For the text-containing cell, return its midpoint in (X, Y) coordinate format. 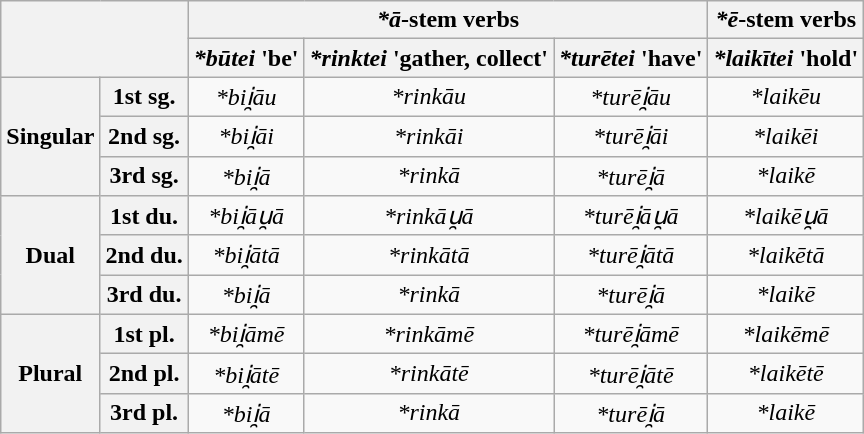
2nd pl. (144, 374)
*rinkāu (428, 97)
*ā-stem verbs (448, 20)
*laikētē (786, 374)
*laikēi (786, 136)
*turēi̯āu (631, 97)
1st pl. (144, 334)
Plural (50, 374)
*rinktei 'gather, collect' (428, 58)
*rinkātā (428, 255)
*laikēu̯ā (786, 216)
*rinkāu̯ā (428, 216)
3rd pl. (144, 413)
*laikētā (786, 255)
*ē-stem verbs (786, 20)
1st du. (144, 216)
*turēi̯ātē (631, 374)
*turētei 'have' (631, 58)
*laikēu (786, 97)
*turēi̯āu̯ā (631, 216)
2nd du. (144, 255)
*bii̯āu (246, 97)
1st sg. (144, 97)
*turēi̯ātā (631, 255)
*bii̯āmē (246, 334)
*rinkāi (428, 136)
*laikēmē (786, 334)
*bii̯āi (246, 136)
Dual (50, 256)
*būtei 'be' (246, 58)
3rd sg. (144, 176)
3rd du. (144, 295)
*turēi̯āmē (631, 334)
Singular (50, 136)
*rinkāmē (428, 334)
*rinkātē (428, 374)
*laikītei 'hold' (786, 58)
*bii̯ātā (246, 255)
*turēi̯āi (631, 136)
*bii̯āu̯ā (246, 216)
2nd sg. (144, 136)
*bii̯ātē (246, 374)
